Output the (X, Y) coordinate of the center of the cell containing the given text.  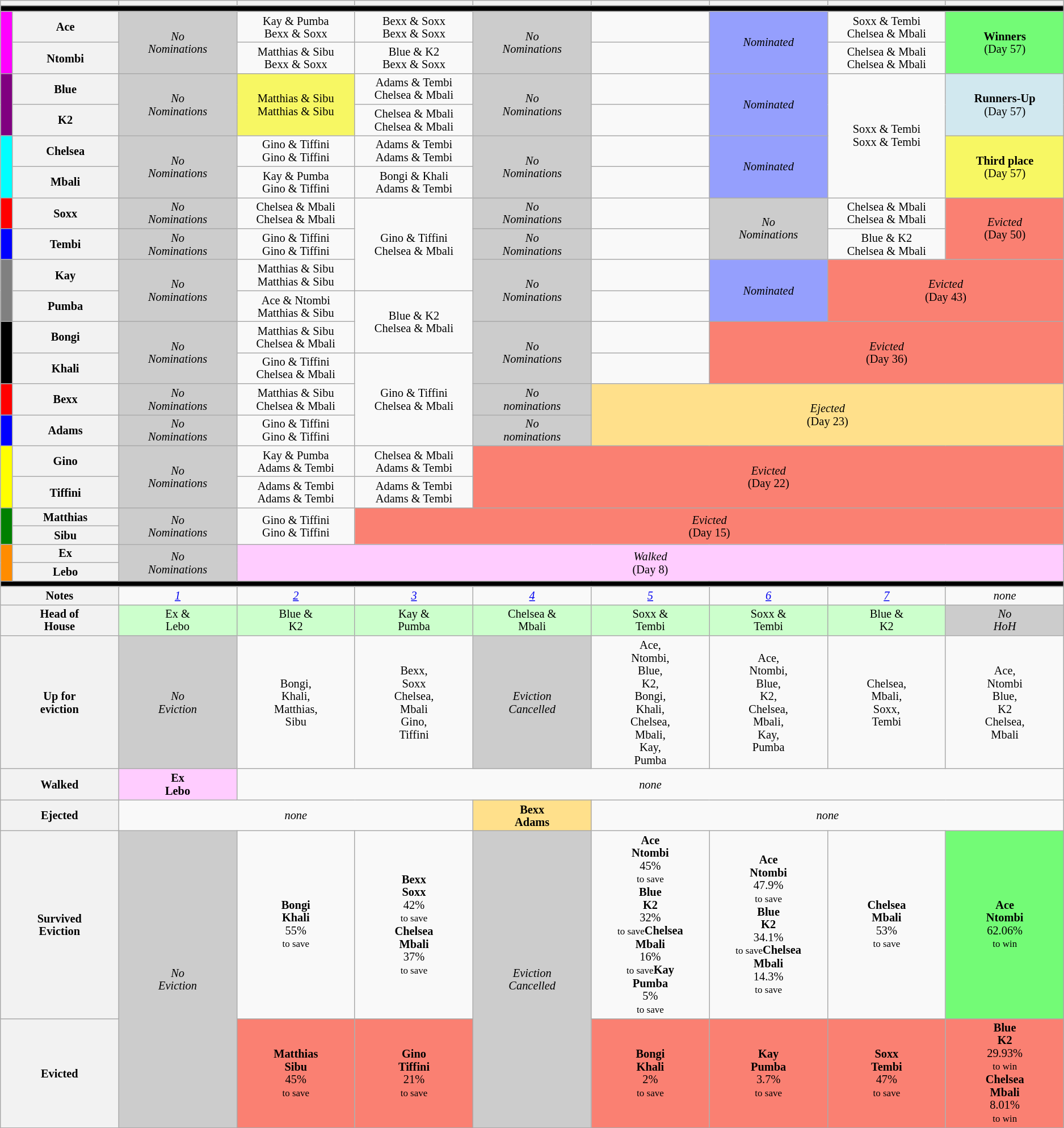
Bongi (65, 337)
1 (178, 595)
Third place(Day 57) (1004, 166)
Kay & PumbaAdams & Tembi (296, 461)
Chelsea (65, 151)
Matthias & SibuBexx & Soxx (296, 58)
Evicted(Day 15) (709, 526)
BongiKhali2%to save (650, 1073)
Walked(Day 8) (650, 562)
MatthiasSibu45%to save (296, 1073)
Khali (65, 368)
Up foreviction (60, 702)
Notes (60, 595)
KayPumba3.7%to save (768, 1073)
Gino (65, 461)
Walked (60, 785)
BexxSoxx42%to saveChelseaMbali37%to save (414, 924)
Ace & NtombiMatthias & Sibu (296, 307)
BexxAdams (532, 815)
Ace,NtombiBlue,K2Chelsea,Mbali (1004, 702)
Evicted(Day 50) (1004, 228)
Winners(Day 57) (1004, 42)
AceNtombi45%to saveBlueK232%to saveChelseaMbali16%to saveKayPumba5%to save (650, 924)
BongiKhali55%to save (296, 924)
Mbali (65, 182)
3 (414, 595)
2 (296, 595)
AceNtombi47.9%to saveBlueK234.1%to saveChelseaMbali14.3%to save (768, 924)
Evicted (60, 1073)
Pumba (65, 307)
Blue (65, 89)
SurvivedEviction (60, 924)
Kay (65, 275)
6 (768, 595)
SoxxTembi47%to save (886, 1073)
GinoTiffini21%to save (414, 1073)
Chelsea & Mbali (532, 620)
Evicted(Day 43) (945, 291)
ExLebo (178, 785)
Soxx & TembiSoxx & Tembi (886, 135)
Ejected (60, 815)
Ex (65, 553)
Ace,Ntombi,Blue,K2,Chelsea,Mbali,Kay,Pumba (768, 702)
NoHoH (1004, 620)
Ace (65, 27)
7 (886, 595)
Evicted(Day 36) (886, 352)
Bexx & SoxxBexx & Soxx (414, 27)
Ex &Lebo (178, 620)
Kay &Pumba (414, 620)
Ace,Ntombi,Blue,K2,Bongi,Khali,Chelsea,Mbali,Kay,Pumba (650, 702)
Kay & PumbaGino & Tiffini (296, 182)
Ejected(Day 23) (827, 414)
Bongi,Khali,Matthias,Sibu (296, 702)
Ntombi (65, 58)
ChelseaMbali53%to save (886, 924)
Runners-Up(Day 57) (1004, 104)
Adams (65, 430)
BlueK229.93%to winChelseaMbali8.01%to win (1004, 1073)
Evicted(Day 22) (768, 477)
Sibu (65, 535)
Bongi & KhaliAdams & Tembi (414, 182)
4 (532, 595)
Soxx & TembiChelsea & Mbali (886, 27)
Adams & TembiChelsea & Mbali (414, 89)
Blue & K2Bexx & Soxx (414, 58)
Chelsea & MbaliAdams & Tembi (414, 461)
Soxx (65, 213)
Tembi (65, 244)
Bexx (65, 400)
Tiffini (65, 493)
5 (650, 595)
AceNtombi62.06%to win (1004, 924)
Lebo (65, 572)
Chelsea,Mbali,Soxx,Tembi (886, 702)
Bexx,SoxxChelsea,MbaliGino,Tiffini (414, 702)
Matthias (65, 517)
Kay & PumbaBexx & Soxx (296, 27)
K2 (65, 120)
Head ofHouse (60, 620)
